For the text-containing cell, return its midpoint in (x, y) coordinate format. 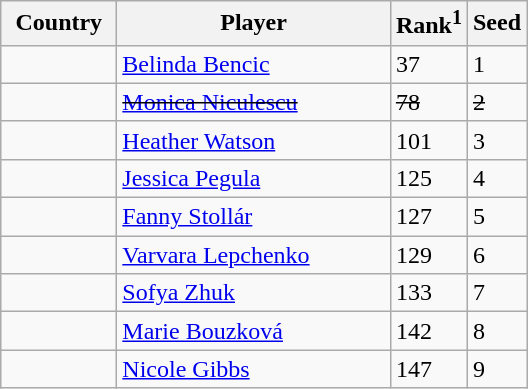
Jessica Pegula (254, 178)
Marie Bouzková (254, 331)
78 (428, 102)
147 (428, 369)
101 (428, 140)
4 (496, 178)
Fanny Stollár (254, 217)
142 (428, 331)
Player (254, 24)
37 (428, 64)
8 (496, 331)
125 (428, 178)
5 (496, 217)
133 (428, 293)
Nicole Gibbs (254, 369)
Country (59, 24)
2 (496, 102)
Sofya Zhuk (254, 293)
9 (496, 369)
1 (496, 64)
Monica Niculescu (254, 102)
129 (428, 255)
Seed (496, 24)
Belinda Bencic (254, 64)
Varvara Lepchenko (254, 255)
Heather Watson (254, 140)
7 (496, 293)
127 (428, 217)
Rank1 (428, 24)
6 (496, 255)
3 (496, 140)
